Extract the (x, y) coordinate from the center of the cell holding the provided text.  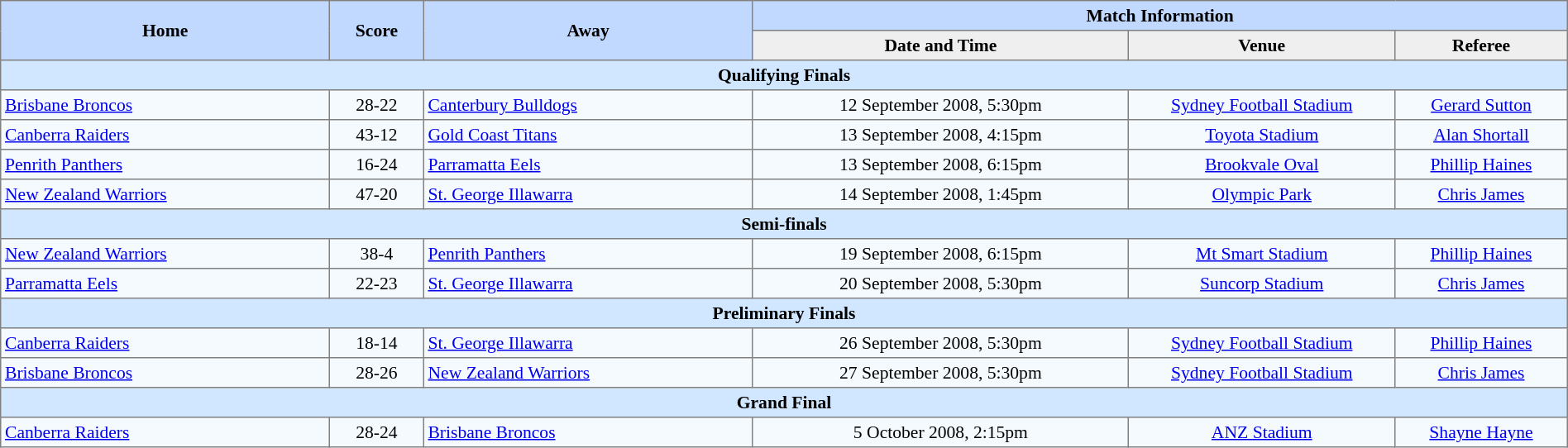
Shayne Hayne (1481, 432)
Away (588, 31)
Canterbury Bulldogs (588, 105)
12 September 2008, 5:30pm (941, 105)
Score (377, 31)
Olympic Park (1262, 194)
14 September 2008, 1:45pm (941, 194)
18-14 (377, 343)
Grand Final (784, 403)
27 September 2008, 5:30pm (941, 373)
43-12 (377, 135)
Referee (1481, 45)
22-23 (377, 284)
Home (165, 31)
Match Information (1159, 16)
Gerard Sutton (1481, 105)
13 September 2008, 6:15pm (941, 164)
26 September 2008, 5:30pm (941, 343)
13 September 2008, 4:15pm (941, 135)
Gold Coast Titans (588, 135)
19 September 2008, 6:15pm (941, 254)
Semi-finals (784, 224)
Qualifying Finals (784, 75)
ANZ Stadium (1262, 432)
47-20 (377, 194)
38-4 (377, 254)
Suncorp Stadium (1262, 284)
28-26 (377, 373)
28-22 (377, 105)
5 October 2008, 2:15pm (941, 432)
Brookvale Oval (1262, 164)
20 September 2008, 5:30pm (941, 284)
Alan Shortall (1481, 135)
Venue (1262, 45)
28-24 (377, 432)
Mt Smart Stadium (1262, 254)
16-24 (377, 164)
Date and Time (941, 45)
Toyota Stadium (1262, 135)
Preliminary Finals (784, 313)
